Output the (x, y) coordinate of the center of the cell containing the given text.  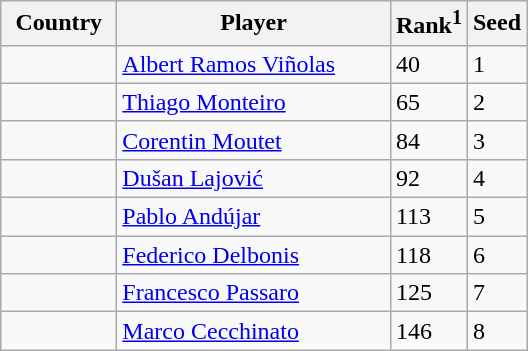
4 (496, 178)
3 (496, 140)
8 (496, 331)
Francesco Passaro (254, 293)
Federico Delbonis (254, 255)
84 (428, 140)
92 (428, 178)
Albert Ramos Viñolas (254, 64)
118 (428, 255)
1 (496, 64)
Thiago Monteiro (254, 102)
Corentin Moutet (254, 140)
7 (496, 293)
146 (428, 331)
6 (496, 255)
65 (428, 102)
Seed (496, 24)
125 (428, 293)
Pablo Andújar (254, 217)
113 (428, 217)
Dušan Lajović (254, 178)
Marco Cecchinato (254, 331)
Rank1 (428, 24)
Player (254, 24)
40 (428, 64)
Country (59, 24)
5 (496, 217)
2 (496, 102)
